For the text-containing cell, return its midpoint in [x, y] coordinate format. 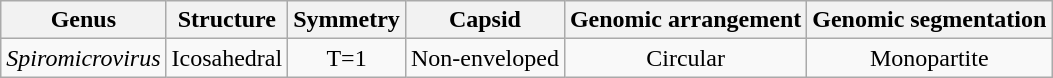
Monopartite [930, 58]
Non-enveloped [484, 58]
Spiromicrovirus [84, 58]
Structure [227, 20]
Icosahedral [227, 58]
Symmetry [347, 20]
T=1 [347, 58]
Capsid [484, 20]
Genus [84, 20]
Genomic arrangement [685, 20]
Genomic segmentation [930, 20]
Circular [685, 58]
